Find where the given text appears and provide that cell's center as (X, Y) coordinate. 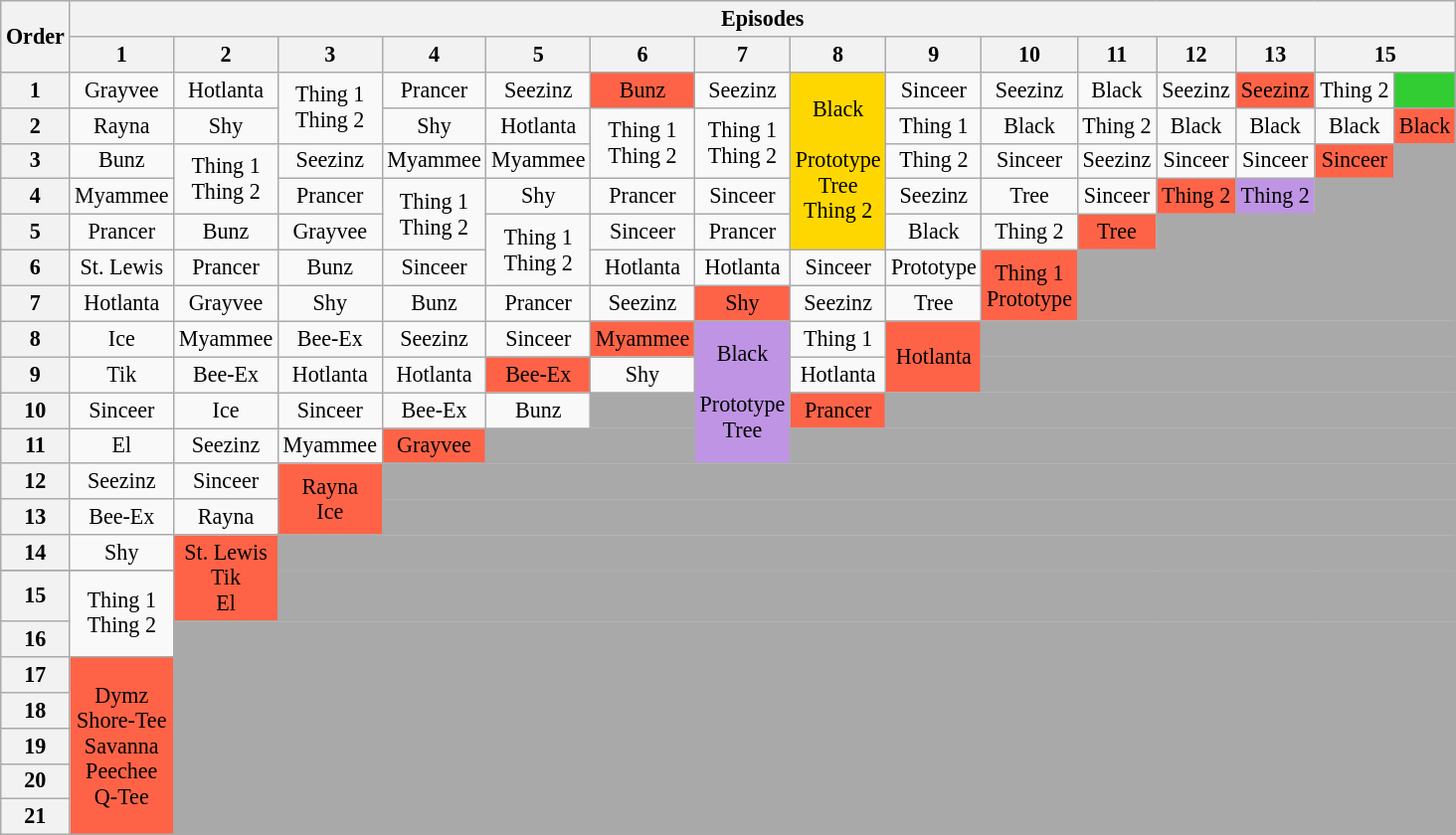
Order (36, 36)
Prototype (934, 267)
Episodes (763, 18)
St. Lewis (121, 267)
BlackPrototypeTreeThing 2 (838, 161)
St. LewisTikEl (227, 579)
DymzShore-TeeSavannaPeecheeQ-Tee (121, 746)
19 (36, 746)
Tik (121, 375)
Thing 1Prototype (1029, 285)
RaynaIce (330, 499)
El (121, 445)
18 (36, 710)
21 (36, 817)
20 (36, 781)
16 (36, 638)
BlackPrototypeTree (742, 392)
17 (36, 674)
14 (36, 553)
